For the text-containing cell, return its midpoint in [x, y] coordinate format. 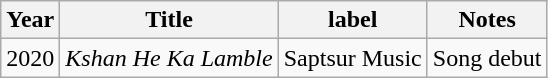
Year [30, 20]
Song debut [487, 58]
Notes [487, 20]
Saptsur Music [352, 58]
label [352, 20]
Title [169, 20]
Kshan He Ka Lamble [169, 58]
2020 [30, 58]
